Detect which cell encompasses the target text, then output its [X, Y] center coordinate. 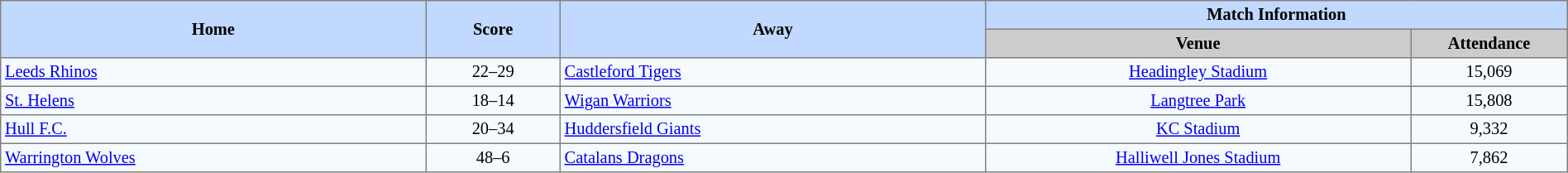
15,808 [1489, 100]
Leeds Rhinos [213, 72]
18–14 [493, 100]
Castleford Tigers [772, 72]
KC Stadium [1198, 129]
Match Information [1277, 15]
Langtree Park [1198, 100]
Wigan Warriors [772, 100]
Score [493, 30]
St. Helens [213, 100]
22–29 [493, 72]
Attendance [1489, 43]
48–6 [493, 157]
Huddersfield Giants [772, 129]
Away [772, 30]
Headingley Stadium [1198, 72]
Venue [1198, 43]
Home [213, 30]
Halliwell Jones Stadium [1198, 157]
7,862 [1489, 157]
Catalans Dragons [772, 157]
Warrington Wolves [213, 157]
15,069 [1489, 72]
20–34 [493, 129]
Hull F.C. [213, 129]
9,332 [1489, 129]
